Pinpoint the cell where the given text exists, returning its [X, Y] midpoint coordinate. 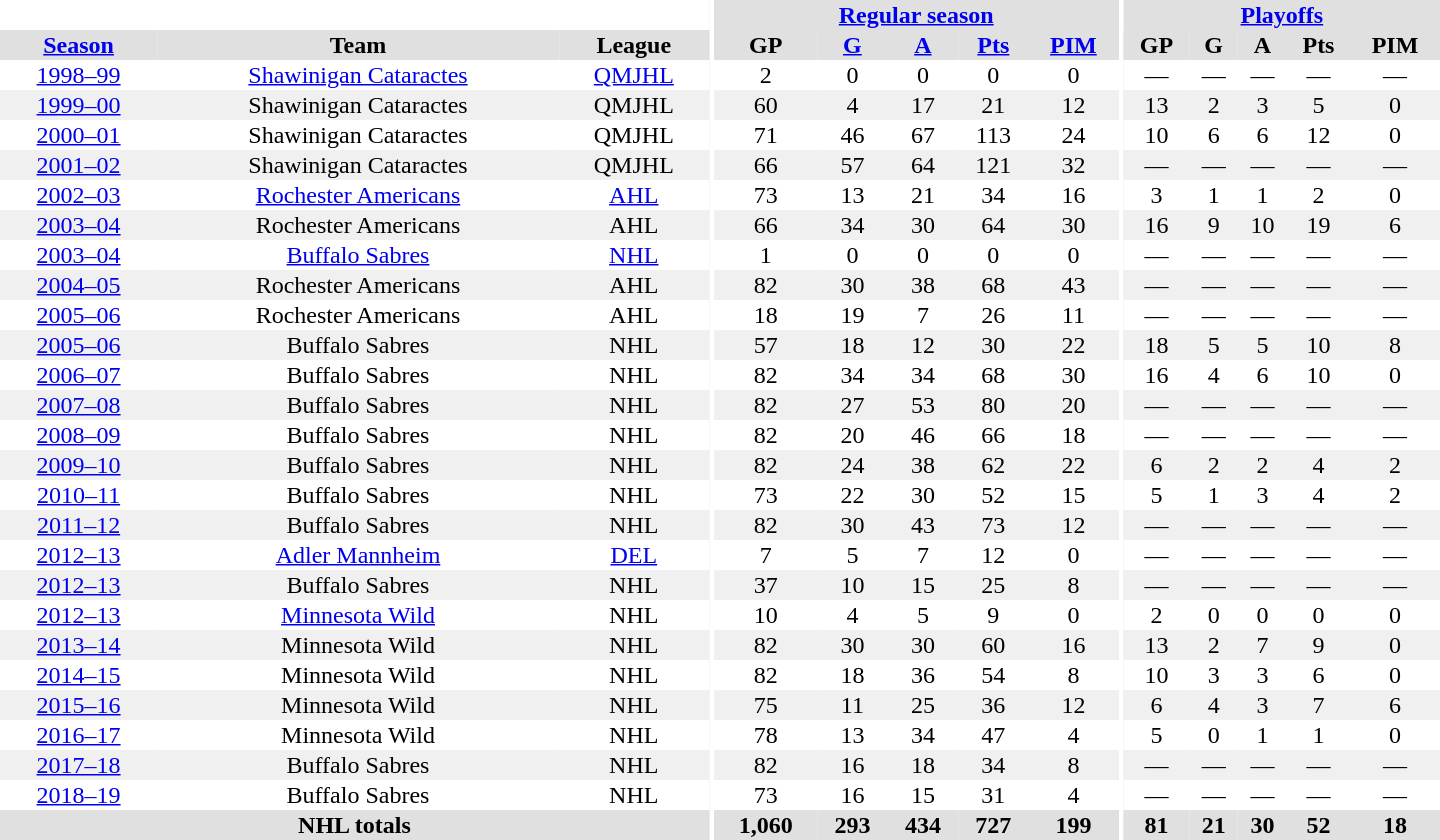
434 [923, 825]
26 [993, 315]
2009–10 [78, 465]
47 [993, 735]
32 [1074, 165]
199 [1074, 825]
78 [766, 735]
62 [993, 465]
2002–03 [78, 195]
NHL totals [354, 825]
2006–07 [78, 375]
Team [358, 45]
80 [993, 405]
2015–16 [78, 705]
1,060 [766, 825]
2001–02 [78, 165]
2017–18 [78, 765]
2010–11 [78, 495]
727 [993, 825]
2014–15 [78, 675]
Adler Mannheim [358, 555]
2013–14 [78, 645]
DEL [634, 555]
81 [1157, 825]
2008–09 [78, 435]
71 [766, 135]
Regular season [916, 15]
113 [993, 135]
Season [78, 45]
293 [852, 825]
2007–08 [78, 405]
67 [923, 135]
54 [993, 675]
2018–19 [78, 795]
Playoffs [1282, 15]
27 [852, 405]
2000–01 [78, 135]
2016–17 [78, 735]
2004–05 [78, 285]
75 [766, 705]
31 [993, 795]
121 [993, 165]
17 [923, 105]
53 [923, 405]
1998–99 [78, 75]
37 [766, 585]
1999–00 [78, 105]
League [634, 45]
2011–12 [78, 525]
